Return [X, Y] of the center of cell containing provided text 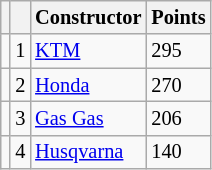
Constructor [88, 17]
4 [20, 152]
206 [178, 118]
Points [178, 17]
270 [178, 85]
2 [20, 85]
Honda [88, 85]
140 [178, 152]
295 [178, 51]
1 [20, 51]
Husqvarna [88, 152]
3 [20, 118]
KTM [88, 51]
Gas Gas [88, 118]
